Extract the [x, y] coordinate from the center of the cell holding the provided text.  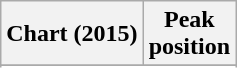
Peakposition [189, 34]
Chart (2015) [72, 34]
